Scan for the cell matching the given text and deliver its (X, Y) coordinate at center. 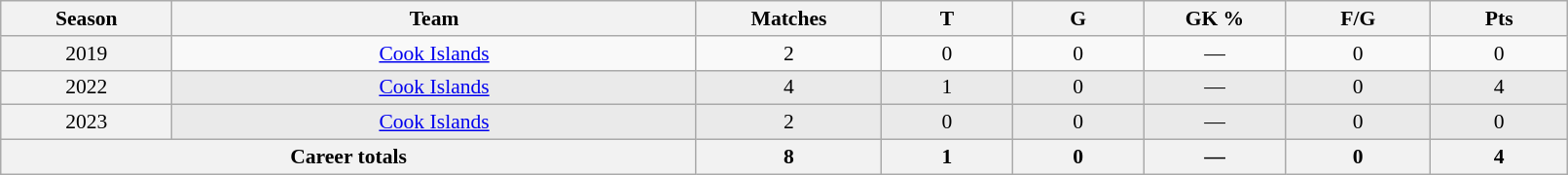
Pts (1499, 18)
2023 (87, 122)
F/G (1358, 18)
GK % (1215, 18)
Career totals (348, 157)
2019 (87, 53)
G (1078, 18)
2022 (87, 87)
Matches (788, 18)
Season (87, 18)
Team (434, 18)
T (948, 18)
8 (788, 157)
